Output the (x, y) coordinate of the center of the cell containing the given text.  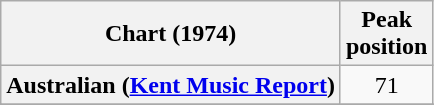
Chart (1974) (171, 34)
Peakposition (386, 34)
Australian (Kent Music Report) (171, 85)
71 (386, 85)
